Detect which cell encompasses the target text, then output its [X, Y] center coordinate. 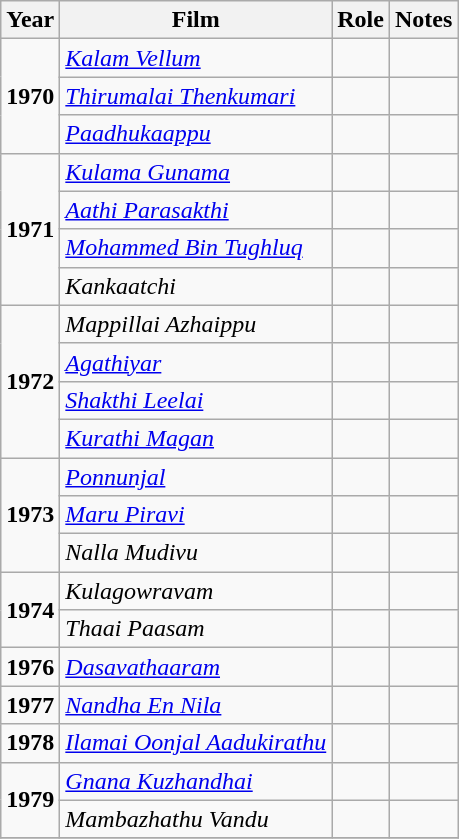
Year [30, 20]
Kulama Gunama [196, 172]
Ponnunjal [196, 477]
1978 [30, 743]
Paadhukaappu [196, 134]
1979 [30, 800]
1973 [30, 515]
1977 [30, 705]
Dasavathaaram [196, 667]
Kulagowravam [196, 591]
Maru Piravi [196, 515]
Role [361, 20]
Nalla Mudivu [196, 553]
Mohammed Bin Tughluq [196, 248]
Shakthi Leelai [196, 400]
Mappillai Azhaippu [196, 324]
Ilamai Oonjal Aadukirathu [196, 743]
Kankaatchi [196, 286]
Gnana Kuzhandhai [196, 781]
1970 [30, 96]
Kurathi Magan [196, 438]
Kalam Vellum [196, 58]
1972 [30, 381]
Nandha En Nila [196, 705]
1976 [30, 667]
1974 [30, 610]
Film [196, 20]
Agathiyar [196, 362]
1971 [30, 229]
Aathi Parasakthi [196, 210]
Thirumalai Thenkumari [196, 96]
Mambazhathu Vandu [196, 819]
Thaai Paasam [196, 629]
Notes [423, 20]
